Return [x, y] of the center of cell containing provided text 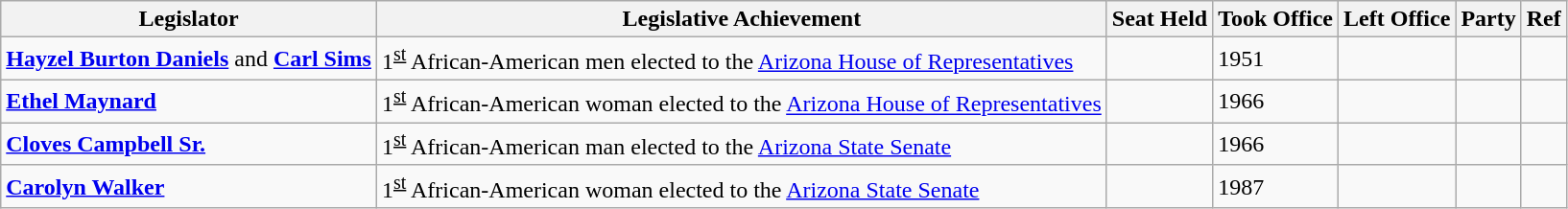
1st African-American man elected to the Arizona State Senate [741, 144]
Ethel Maynard [189, 102]
Legislative Achievement [741, 19]
Took Office [1276, 19]
1st African-American men elected to the Arizona House of Representatives [741, 59]
1951 [1276, 59]
1st African-American woman elected to the Arizona State Senate [741, 186]
Seat Held [1159, 19]
1st African-American woman elected to the Arizona House of Representatives [741, 102]
Legislator [189, 19]
Ref [1543, 19]
Cloves Campbell Sr. [189, 144]
1987 [1276, 186]
Left Office [1397, 19]
Carolyn Walker [189, 186]
Party [1488, 19]
Hayzel Burton Daniels and Carl Sims [189, 59]
